From the cell containing the given text, extract its center point as (X, Y) coordinate. 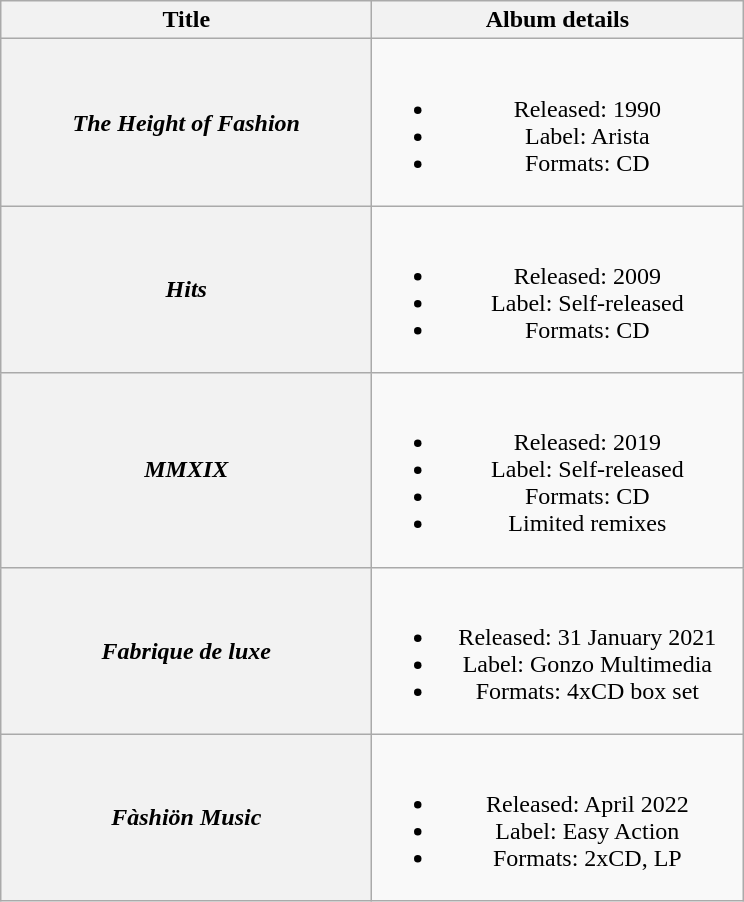
Fabrique de luxe (186, 650)
Released: 2019Label: Self-releasedFormats: CDLimited remixes (558, 470)
Hits (186, 290)
Released: April 2022Label: Easy ActionFormats: 2xCD, LP (558, 818)
MMXIX (186, 470)
The Height of Fashion (186, 122)
Released: 31 January 2021Label: Gonzo MultimediaFormats: 4xCD box set (558, 650)
Album details (558, 20)
Released: 2009Label: Self-releasedFormats: CD (558, 290)
Title (186, 20)
Fàshiön Music (186, 818)
Released: 1990Label: AristaFormats: CD (558, 122)
